Search for the cell housing the specified text and yield its (X, Y) center coordinate. 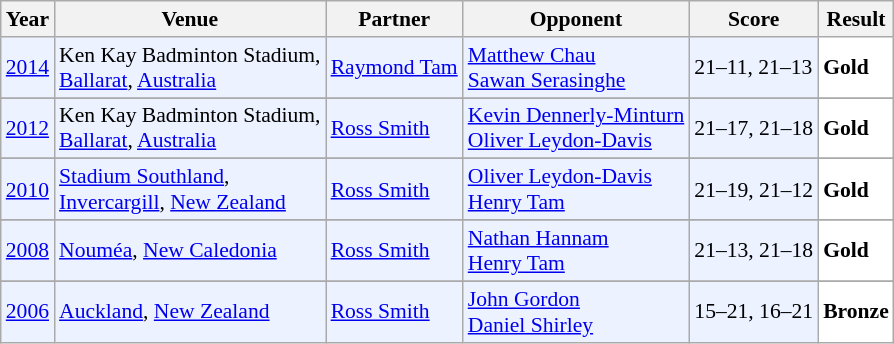
2008 (28, 250)
2010 (28, 190)
Nathan Hannam Henry Tam (576, 250)
Stadium Southland,Invercargill, New Zealand (190, 190)
Opponent (576, 19)
Nouméa, New Caledonia (190, 250)
2006 (28, 312)
15–21, 16–21 (754, 312)
Raymond Tam (394, 68)
Kevin Dennerly-Minturn Oliver Leydon-Davis (576, 128)
Score (754, 19)
John Gordon Daniel Shirley (576, 312)
21–11, 21–13 (754, 68)
Venue (190, 19)
Matthew Chau Sawan Serasinghe (576, 68)
Result (856, 19)
21–19, 21–12 (754, 190)
21–13, 21–18 (754, 250)
Oliver Leydon-Davis Henry Tam (576, 190)
Year (28, 19)
2014 (28, 68)
21–17, 21–18 (754, 128)
Auckland, New Zealand (190, 312)
2012 (28, 128)
Bronze (856, 312)
Partner (394, 19)
